From the cell containing the given text, extract its center point as [X, Y] coordinate. 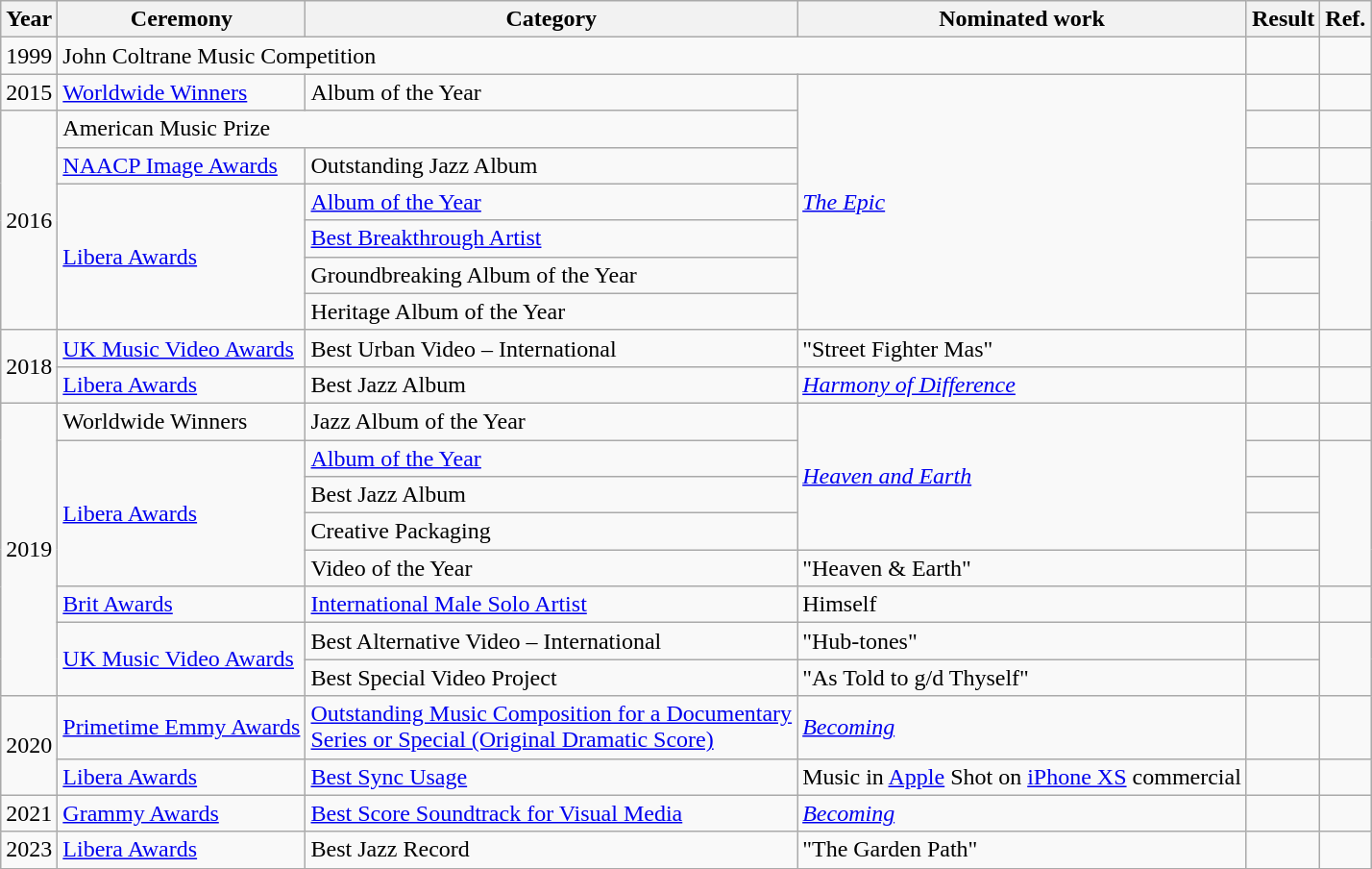
Best Jazz Record [551, 850]
Best Urban Video – International [551, 348]
2018 [29, 366]
Heritage Album of the Year [551, 311]
1999 [29, 56]
Grammy Awards [182, 813]
2023 [29, 850]
2016 [29, 220]
Best Sync Usage [551, 777]
"Street Fighter Mas" [1022, 348]
Video of the Year [551, 568]
Best Alternative Video – International [551, 641]
American Music Prize [428, 129]
Creative Packaging [551, 532]
"As Told to g/d Thyself" [1022, 678]
NAACP Image Awards [182, 165]
Outstanding Music Composition for a DocumentarySeries or Special (Original Dramatic Score) [551, 727]
Category [551, 19]
International Male Solo Artist [551, 605]
Jazz Album of the Year [551, 421]
Himself [1022, 605]
Best Score Soundtrack for Visual Media [551, 813]
Music in Apple Shot on iPhone XS commercial [1022, 777]
Ceremony [182, 19]
"The Garden Path" [1022, 850]
Ref. [1345, 19]
2015 [29, 92]
2019 [29, 549]
Groundbreaking Album of the Year [551, 275]
Outstanding Jazz Album [551, 165]
Best Breakthrough Artist [551, 238]
Heaven and Earth [1022, 476]
2021 [29, 813]
Year [29, 19]
Brit Awards [182, 605]
Primetime Emmy Awards [182, 727]
"Heaven & Earth" [1022, 568]
Best Special Video Project [551, 678]
The Epic [1022, 202]
Harmony of Difference [1022, 385]
"Hub-tones" [1022, 641]
2020 [29, 746]
Nominated work [1022, 19]
John Coltrane Music Competition [652, 56]
Result [1283, 19]
